From the cell containing the given text, extract its center point as [X, Y] coordinate. 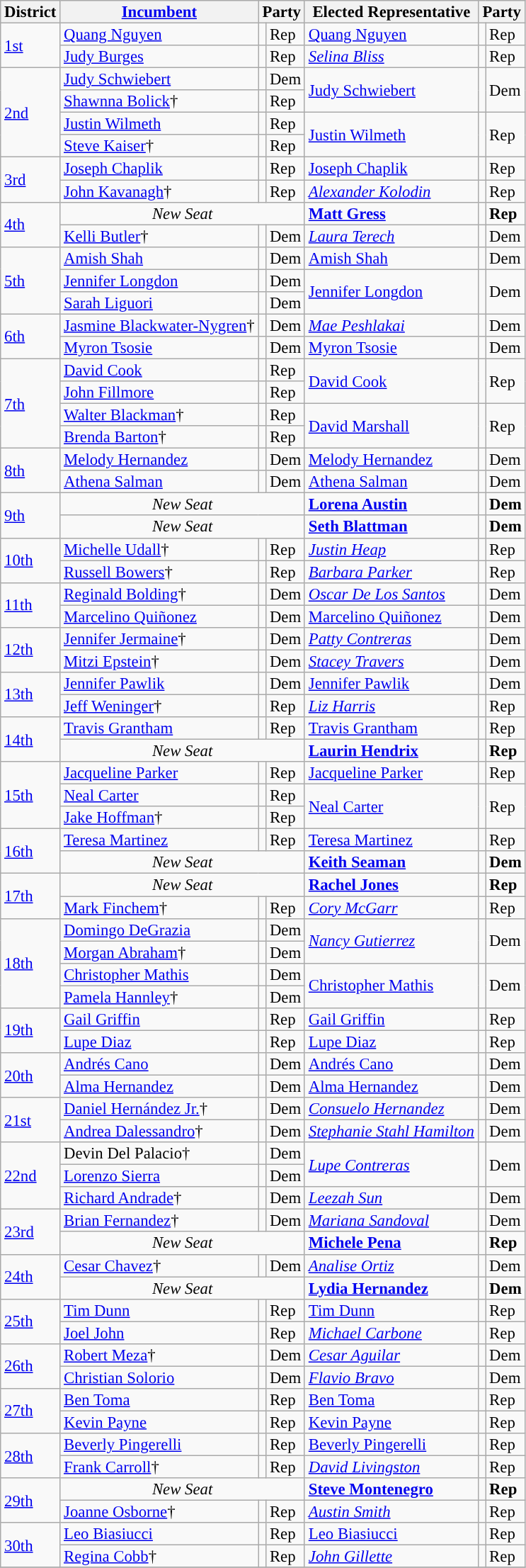
Mariana Sandoval [391, 1221]
Steve Kaiser† [159, 146]
Stacey Travers [391, 661]
Daniel Hernández Jr.† [159, 1109]
Laurin Hendrix [391, 751]
7th [30, 403]
22nd [30, 1176]
12th [30, 650]
Mae Peshlakai [391, 325]
Walter Blackman† [159, 415]
Oscar De Los Santos [391, 594]
Devin Del Palacio† [159, 1154]
29th [30, 1501]
John Kavanagh† [159, 191]
Mitzi Epstein† [159, 661]
Keith Seaman [391, 863]
Consuelo Hernandez [391, 1109]
Michele Pena [391, 1243]
Frank Carroll† [159, 1467]
13th [30, 694]
Judy Burges [159, 57]
John Fillmore [159, 393]
Andrea Dalessandro† [159, 1132]
Barbara Parker [391, 572]
Regina Cobb† [159, 1557]
Stephanie Stahl Hamilton [391, 1132]
District [30, 12]
16th [30, 852]
Seth Blattman [391, 527]
Analise Ortiz [391, 1265]
Laura Terech [391, 236]
Patty Contreras [391, 639]
18th [30, 963]
Brenda Barton† [159, 437]
21st [30, 1119]
24th [30, 1277]
19th [30, 1030]
Lorenzo Sierra [159, 1176]
Robert Meza† [159, 1355]
Reginald Bolding† [159, 594]
11th [30, 605]
Joanne Osborne† [159, 1512]
25th [30, 1321]
Selina Bliss [391, 57]
Kelli Butler† [159, 236]
Alexander Kolodin [391, 191]
Shawnna Bolick† [159, 101]
Lydia Hernandez [391, 1288]
Jeff Weninger† [159, 706]
Steve Montenegro [391, 1489]
26th [30, 1366]
Domingo DeGrazia [159, 930]
Jake Hoffman† [159, 818]
Austin Smith [391, 1512]
Mark Finchem† [159, 908]
David Livingston [391, 1467]
27th [30, 1411]
3rd [30, 180]
8th [30, 470]
Lupe Contreras [391, 1165]
Lorena Austin [391, 504]
9th [30, 516]
Michael Carbone [391, 1333]
Liz Harris [391, 706]
Sarah Liguori [159, 303]
Brian Fernandez† [159, 1221]
10th [30, 560]
17th [30, 896]
20th [30, 1076]
John Gillette [391, 1557]
Matt Gress [391, 213]
Incumbent [159, 12]
Rachel Jones [391, 885]
Russell Bowers† [159, 572]
14th [30, 740]
Leezah Sun [391, 1198]
Cesar Aguilar [391, 1355]
6th [30, 336]
28th [30, 1455]
David Marshall [391, 427]
Morgan Abraham† [159, 952]
5th [30, 281]
Christian Solorio [159, 1377]
Justin Heap [391, 549]
Jasmine Blackwater-Nygren† [159, 325]
2nd [30, 113]
4th [30, 224]
23rd [30, 1231]
1st [30, 45]
Cory McGarr [391, 908]
Cesar Chavez† [159, 1265]
Nancy Gutierrez [391, 941]
Joel John [159, 1333]
Jennifer Jermaine† [159, 639]
30th [30, 1545]
15th [30, 795]
Richard Andrade† [159, 1198]
Pamela Hannley† [159, 997]
Elected Representative [391, 12]
Michelle Udall† [159, 549]
Flavio Bravo [391, 1377]
